For the text-containing cell, return its midpoint in (X, Y) coordinate format. 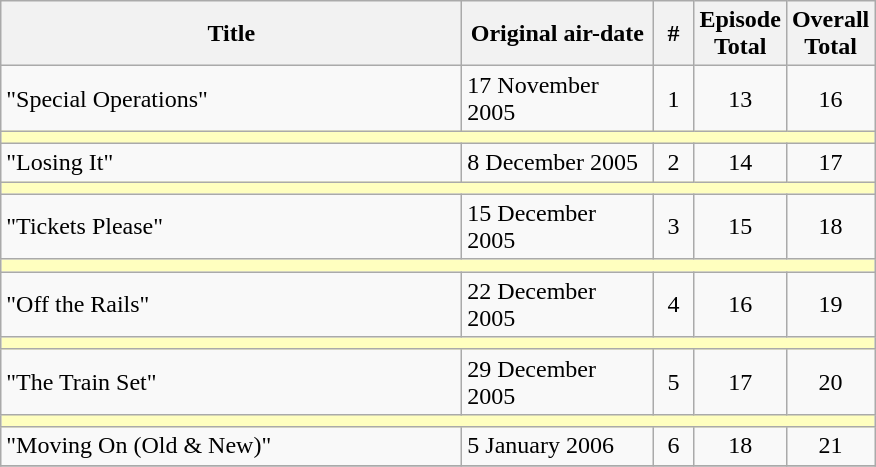
20 (830, 382)
Overall Total (830, 34)
"Tickets Please" (232, 226)
19 (830, 304)
29 December 2005 (558, 382)
Original air-date (558, 34)
17 November 2005 (558, 98)
15 December 2005 (558, 226)
5 (674, 382)
"The Train Set" (232, 382)
4 (674, 304)
5 January 2006 (558, 446)
22 December 2005 (558, 304)
6 (674, 446)
8 December 2005 (558, 162)
13 (740, 98)
21 (830, 446)
2 (674, 162)
Episode Total (740, 34)
"Losing It" (232, 162)
15 (740, 226)
14 (740, 162)
1 (674, 98)
Title (232, 34)
"Special Operations" (232, 98)
"Off the Rails" (232, 304)
3 (674, 226)
# (674, 34)
"Moving On (Old & New)" (232, 446)
